Provide the (x, y) coordinate of the cell's center where the given text is located.  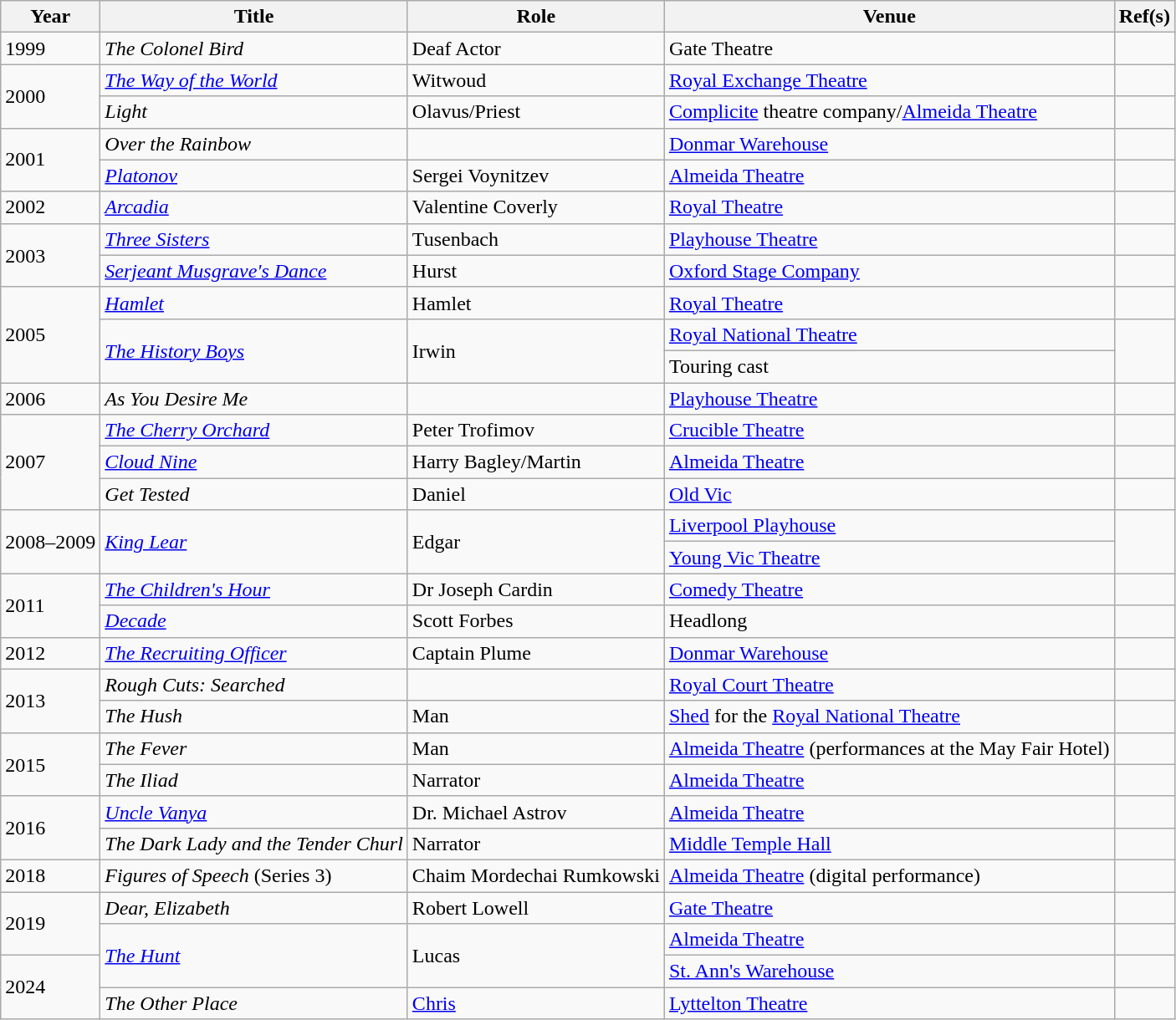
The Fever (254, 748)
Chaim Mordechai Rumkowski (535, 875)
The Hunt (254, 956)
Olavus/Priest (535, 112)
Royal Exchange Theatre (889, 80)
2011 (50, 605)
Arcadia (254, 207)
Cloud Nine (254, 462)
Over the Rainbow (254, 144)
Witwoud (535, 80)
Tusenbach (535, 239)
2005 (50, 334)
Liverpool Playhouse (889, 526)
Title (254, 17)
Platonov (254, 176)
Young Vic Theatre (889, 558)
Rough Cuts: Searched (254, 685)
2016 (50, 828)
Old Vic (889, 494)
Harry Bagley/Martin (535, 462)
1999 (50, 48)
The Way of the World (254, 80)
The Hush (254, 717)
2018 (50, 875)
2003 (50, 255)
Light (254, 112)
Almeida Theatre (performances at the May Fair Hotel) (889, 748)
Year (50, 17)
Deaf Actor (535, 48)
2006 (50, 399)
Lyttelton Theatre (889, 1003)
Captain Plume (535, 653)
Headlong (889, 621)
Figures of Speech (Series 3) (254, 875)
2000 (50, 96)
Royal Court Theatre (889, 685)
The Recruiting Officer (254, 653)
Edgar (535, 542)
Shed for the Royal National Theatre (889, 717)
2012 (50, 653)
St. Ann's Warehouse (889, 972)
2001 (50, 160)
Venue (889, 17)
Daniel (535, 494)
The Colonel Bird (254, 48)
Role (535, 17)
Chris (535, 1003)
2015 (50, 764)
2002 (50, 207)
Robert Lowell (535, 907)
King Lear (254, 542)
The Dark Lady and the Tender Churl (254, 844)
2013 (50, 701)
Hurst (535, 271)
Dr Joseph Cardin (535, 589)
The Other Place (254, 1003)
Touring cast (889, 366)
Dr. Michael Astrov (535, 812)
Get Tested (254, 494)
The History Boys (254, 350)
2019 (50, 923)
Irwin (535, 350)
The Iliad (254, 780)
As You Desire Me (254, 399)
Crucible Theatre (889, 431)
The Children's Hour (254, 589)
2007 (50, 462)
Scott Forbes (535, 621)
Decade (254, 621)
2008–2009 (50, 542)
Serjeant Musgrave's Dance (254, 271)
Comedy Theatre (889, 589)
Oxford Stage Company (889, 271)
Valentine Coverly (535, 207)
Three Sisters (254, 239)
Uncle Vanya (254, 812)
Ref(s) (1144, 17)
Peter Trofimov (535, 431)
Middle Temple Hall (889, 844)
The Cherry Orchard (254, 431)
Almeida Theatre (digital performance) (889, 875)
Sergei Voynitzev (535, 176)
Lucas (535, 956)
Royal National Theatre (889, 334)
Complicite theatre company/Almeida Theatre (889, 112)
2024 (50, 987)
Dear, Elizabeth (254, 907)
